Output the [x, y] coordinate of the center of the cell containing the given text.  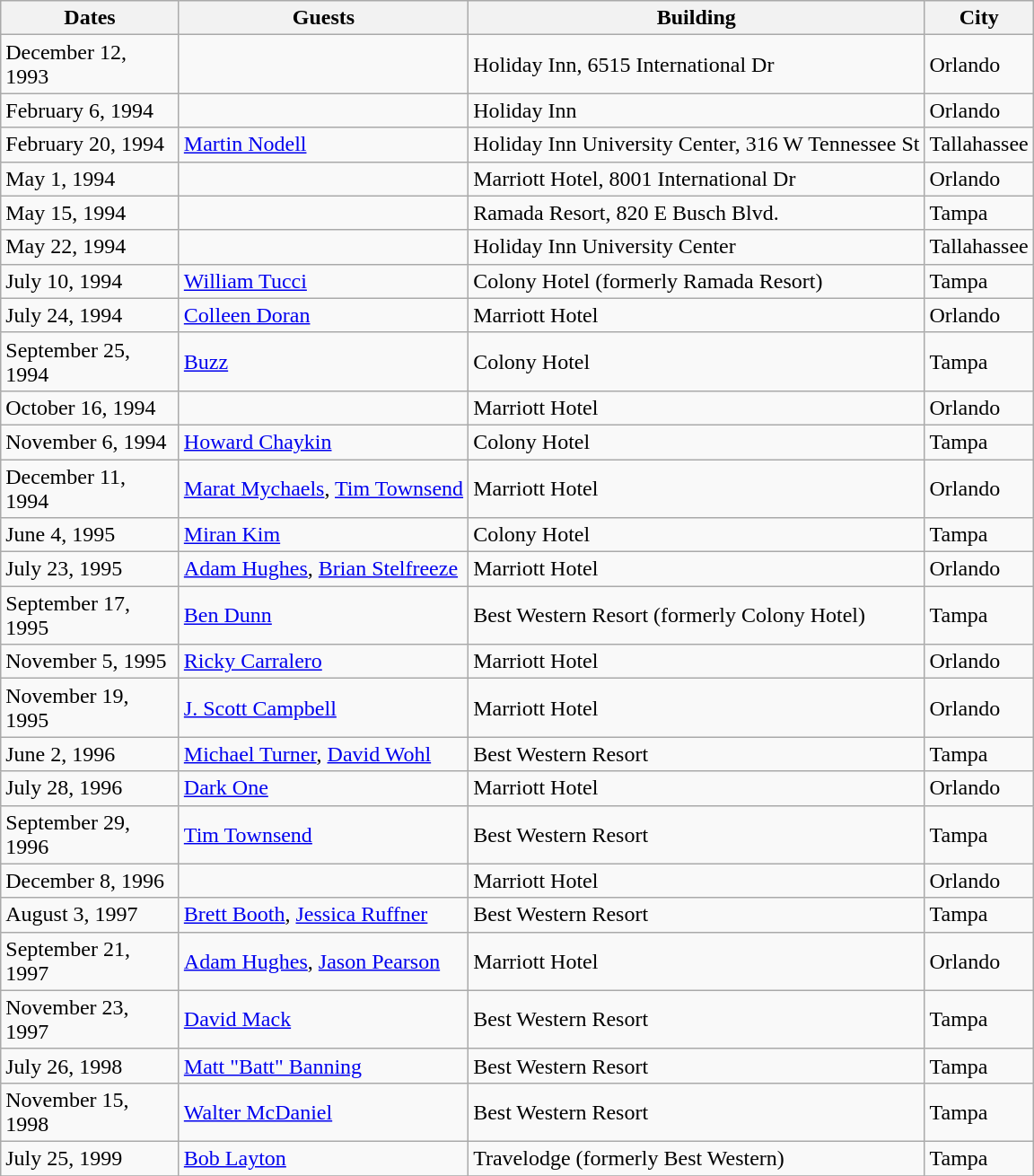
Best Western Resort (formerly Colony Hotel) [697, 616]
Dark One [323, 788]
November 6, 1994 [90, 442]
Martin Nodell [323, 145]
December 8, 1996 [90, 881]
August 3, 1997 [90, 915]
Matt "Batt" Banning [323, 1066]
July 25, 1999 [90, 1158]
September 17, 1995 [90, 616]
December 11, 1994 [90, 488]
Travelodge (formerly Best Western) [697, 1158]
Ben Dunn [323, 616]
Adam Hughes, Jason Pearson [323, 961]
Holiday Inn University Center [697, 247]
July 26, 1998 [90, 1066]
December 12, 1993 [90, 65]
Colony Hotel (formerly Ramada Resort) [697, 281]
May 22, 1994 [90, 247]
Dates [90, 18]
Adam Hughes, Brian Stelfreeze [323, 569]
Ramada Resort, 820 E Busch Blvd. [697, 213]
September 25, 1994 [90, 361]
November 15, 1998 [90, 1111]
September 21, 1997 [90, 961]
Miran Kim [323, 535]
November 23, 1997 [90, 1020]
Marat Mychaels, Tim Townsend [323, 488]
J. Scott Campbell [323, 707]
Tim Townsend [323, 835]
David Mack [323, 1020]
May 1, 1994 [90, 179]
September 29, 1996 [90, 835]
Ricky Carralero [323, 662]
June 2, 1996 [90, 754]
Howard Chaykin [323, 442]
Guests [323, 18]
Holiday Inn, 6515 International Dr [697, 65]
Building [697, 18]
Holiday Inn [697, 110]
May 15, 1994 [90, 213]
February 20, 1994 [90, 145]
July 23, 1995 [90, 569]
Bob Layton [323, 1158]
Michael Turner, David Wohl [323, 754]
Holiday Inn University Center, 316 W Tennessee St [697, 145]
June 4, 1995 [90, 535]
July 28, 1996 [90, 788]
Marriott Hotel, 8001 International Dr [697, 179]
February 6, 1994 [90, 110]
Colleen Doran [323, 315]
November 19, 1995 [90, 707]
July 24, 1994 [90, 315]
July 10, 1994 [90, 281]
Walter McDaniel [323, 1111]
October 16, 1994 [90, 408]
William Tucci [323, 281]
November 5, 1995 [90, 662]
Buzz [323, 361]
City [978, 18]
Brett Booth, Jessica Ruffner [323, 915]
